Return the (x, y) coordinate for the center point of the cell that contains the specified text.  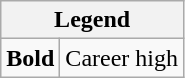
Career high (122, 58)
Bold (30, 58)
Legend (92, 20)
